Return the [X, Y] coordinate for the center point of the cell that contains the specified text.  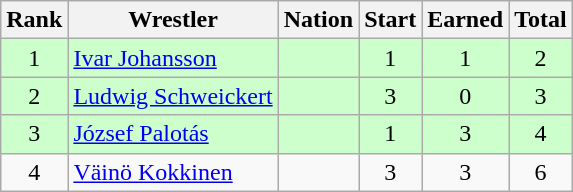
Ludwig Schweickert [173, 96]
Total [541, 20]
Wrestler [173, 20]
Rank [34, 20]
Nation [318, 20]
0 [466, 96]
Earned [466, 20]
Ivar Johansson [173, 58]
Väinö Kokkinen [173, 172]
József Palotás [173, 134]
Start [390, 20]
6 [541, 172]
